Detect which cell encompasses the target text, then output its [X, Y] center coordinate. 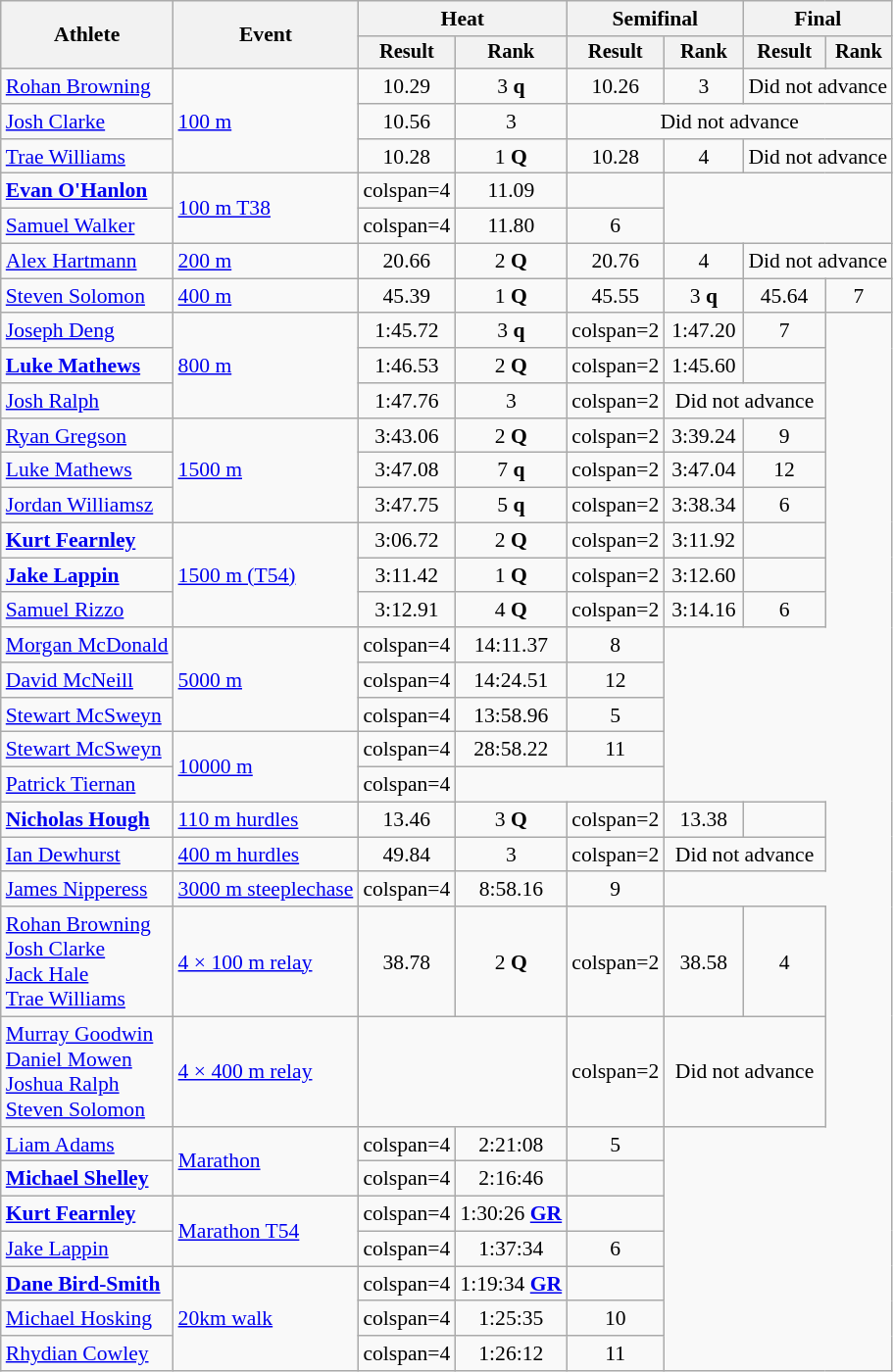
Event [267, 35]
10.26 [616, 86]
100 m T38 [267, 208]
2:16:46 [511, 1179]
Liam Adams [87, 1145]
4 × 100 m relay [267, 961]
4 × 400 m relay [267, 1072]
800 m [267, 367]
Rohan BrowningJosh ClarkeJack HaleTrae Williams [87, 961]
Marathon T54 [267, 1231]
45.55 [616, 296]
400 m hurdles [267, 855]
David McNeill [87, 680]
3:06.72 [406, 541]
3:12.60 [704, 575]
1:45.60 [704, 366]
3 Q [511, 820]
400 m [267, 296]
49.84 [406, 855]
1500 m (T54) [267, 576]
13:58.96 [511, 715]
3:47.75 [406, 506]
2:21:08 [511, 1145]
5000 m [267, 680]
20.76 [616, 262]
Jordan Williamsz [87, 506]
10.29 [406, 86]
1:19:34 GR [511, 1284]
38.78 [406, 961]
Michael Shelley [87, 1179]
1:26:12 [511, 1353]
Joseph Deng [87, 331]
8:58.16 [511, 890]
110 m hurdles [267, 820]
Heat [463, 19]
3:12.91 [406, 611]
Ryan Gregson [87, 436]
Josh Clarke [87, 122]
200 m [267, 262]
Samuel Rizzo [87, 611]
20.66 [406, 262]
3:11.42 [406, 575]
Final [818, 19]
Athlete [87, 35]
Marathon [267, 1162]
3:38.34 [704, 506]
1:47.20 [704, 331]
1:45.72 [406, 331]
1:47.76 [406, 401]
Nicholas Hough [87, 820]
100 m [267, 122]
Evan O'Hanlon [87, 191]
Morgan McDonald [87, 645]
38.58 [704, 961]
13.46 [406, 820]
3:11.92 [704, 541]
3:47.08 [406, 470]
11.09 [511, 191]
Rhydian Cowley [87, 1353]
11.80 [511, 226]
1500 m [267, 470]
14:24.51 [511, 680]
Samuel Walker [87, 226]
3000 m steeplechase [267, 890]
13.38 [704, 820]
5 q [511, 506]
Michael Hosking [87, 1319]
45.39 [406, 296]
45.64 [784, 296]
1:46.53 [406, 366]
Murray GoodwinDaniel MowenJoshua RalphSteven Solomon [87, 1072]
James Nipperess [87, 890]
Dane Bird-Smith [87, 1284]
1:37:34 [511, 1249]
8 [616, 645]
1:25:35 [511, 1319]
20km walk [267, 1319]
Patrick Tiernan [87, 785]
4 Q [511, 611]
3:47.04 [704, 470]
3:14.16 [704, 611]
1:30:26 GR [511, 1214]
3:39.24 [704, 436]
10000 m [267, 766]
Ian Dewhurst [87, 855]
Alex Hartmann [87, 262]
10.56 [406, 122]
Steven Solomon [87, 296]
7 q [511, 470]
10 [616, 1319]
14:11.37 [511, 645]
Josh Ralph [87, 401]
3:43.06 [406, 436]
28:58.22 [511, 750]
Semifinal [655, 19]
Rohan Browning [87, 86]
Trae Williams [87, 157]
